Determine the [x, y] coordinate at the center of the cell enclosing the given text.  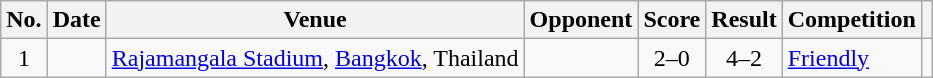
Score [672, 20]
4–2 [744, 58]
Result [744, 20]
Date [76, 20]
Friendly [852, 58]
1 [24, 58]
Competition [852, 20]
No. [24, 20]
2–0 [672, 58]
Opponent [581, 20]
Rajamangala Stadium, Bangkok, Thailand [315, 58]
Venue [315, 20]
